Determine the (x, y) coordinate at the center of the cell enclosing the given text.  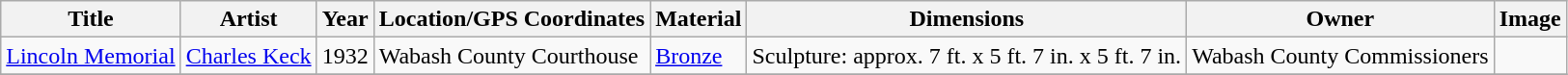
Material (699, 19)
Wabash County Commissioners (1340, 56)
Charles Keck (249, 56)
Dimensions (967, 19)
Year (345, 19)
Owner (1340, 19)
Artist (249, 19)
Lincoln Memorial (91, 56)
Image (1530, 19)
Sculpture: approx. 7 ft. x 5 ft. 7 in. x 5 ft. 7 in. (967, 56)
1932 (345, 56)
Bronze (699, 56)
Title (91, 19)
Wabash County Courthouse (511, 56)
Location/GPS Coordinates (511, 19)
